Scan for the cell matching the given text and deliver its (X, Y) coordinate at center. 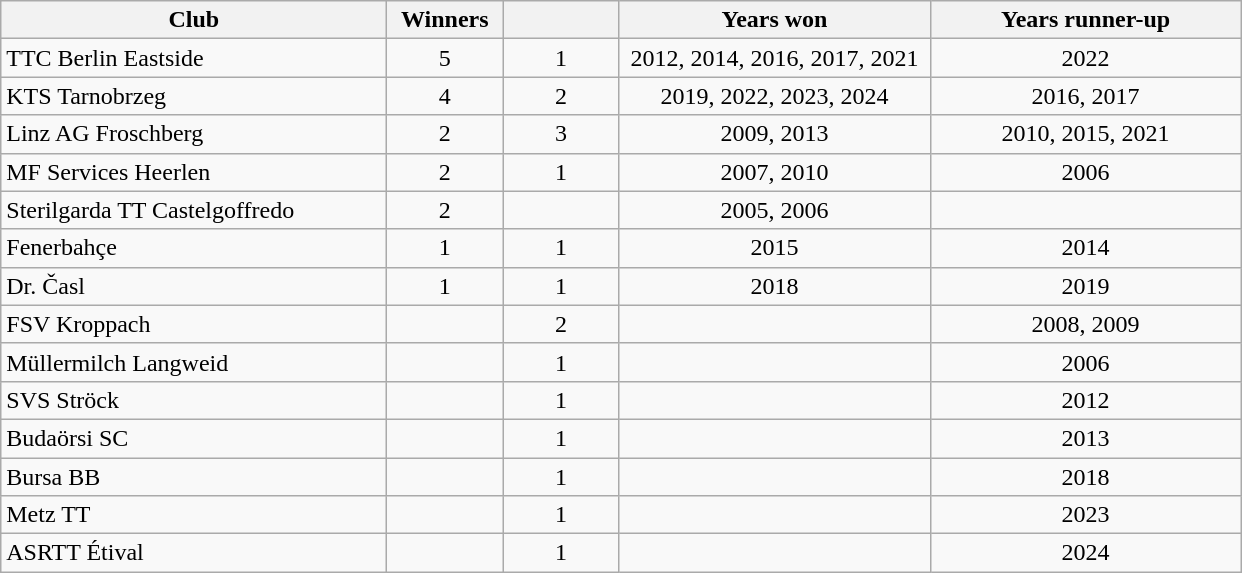
2009, 2013 (774, 134)
2005, 2006 (774, 210)
4 (445, 96)
2019 (1086, 286)
2019, 2022, 2023, 2024 (774, 96)
2007, 2010 (774, 172)
KTS Tarnobrzeg (194, 96)
Club (194, 20)
Metz TT (194, 515)
2010, 2015, 2021 (1086, 134)
Linz AG Froschberg (194, 134)
TTC Berlin Eastside (194, 58)
2016, 2017 (1086, 96)
2024 (1086, 553)
2014 (1086, 248)
Sterilgarda TT Castelgoffredo (194, 210)
MF Services Heerlen (194, 172)
Bursa BB (194, 477)
2013 (1086, 438)
2015 (774, 248)
Dr. Časl (194, 286)
2008, 2009 (1086, 324)
5 (445, 58)
Budaörsi SC (194, 438)
2012 (1086, 400)
Fenerbahçe (194, 248)
ASRTT Étival (194, 553)
Winners (445, 20)
2022 (1086, 58)
Years runner-up (1086, 20)
2012, 2014, 2016, 2017, 2021 (774, 58)
FSV Kroppach (194, 324)
3 (561, 134)
Years won (774, 20)
SVS Ströck (194, 400)
2023 (1086, 515)
Müllermilch Langweid (194, 362)
